Determine the (X, Y) coordinate at the center of the cell enclosing the given text.  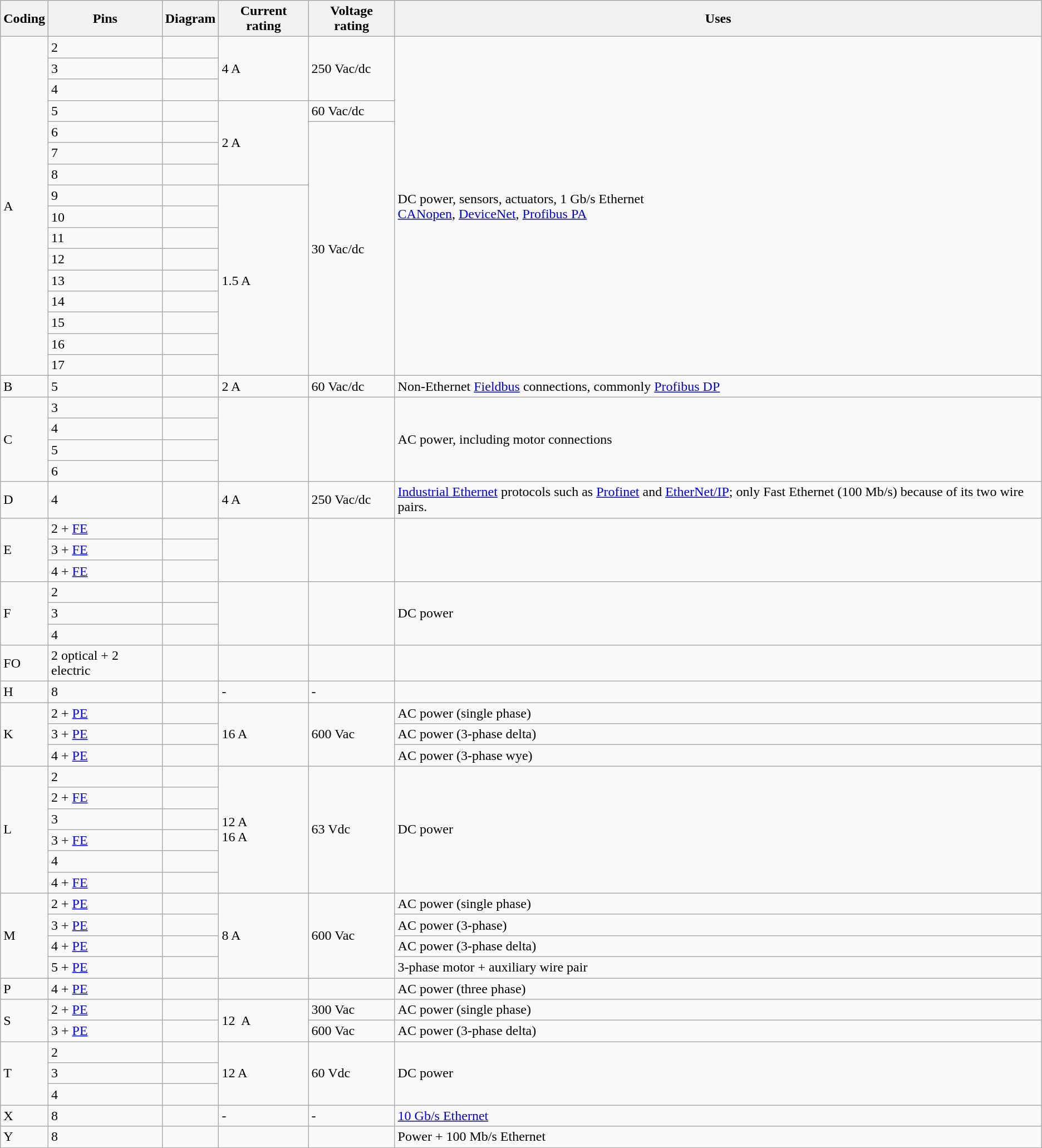
7 (106, 153)
17 (106, 365)
S (24, 1021)
C (24, 439)
11 (106, 238)
AC power (three phase) (718, 988)
15 (106, 323)
10 (106, 217)
T (24, 1073)
AC power (3-phase) (718, 925)
14 (106, 302)
H (24, 692)
E (24, 550)
AC power (3-phase wye) (718, 755)
8 A (264, 935)
10 Gb/s Ethernet (718, 1116)
9 (106, 195)
63 Vdc (352, 830)
300 Vac (352, 1010)
AC power, including motor connections (718, 439)
A (24, 206)
16 (106, 344)
X (24, 1116)
Current rating (264, 19)
16 A (264, 734)
Industrial Ethernet protocols such as Profinet and EtherNet/IP; only Fast Ethernet (100 Mb/s) because of its two wire pairs. (718, 500)
M (24, 935)
30 Vac/dc (352, 248)
3-phase motor + auxiliary wire pair (718, 967)
Coding (24, 19)
60 Vdc (352, 1073)
D (24, 500)
K (24, 734)
Power + 100 Mb/s Ethernet (718, 1137)
12 (106, 259)
F (24, 613)
Non-Ethernet Fieldbus connections, commonly Profibus DP (718, 386)
2 optical + 2 electric (106, 664)
Y (24, 1137)
1.5 A (264, 281)
L (24, 830)
B (24, 386)
P (24, 988)
5 + PE (106, 967)
12 A16 A (264, 830)
Pins (106, 19)
FO (24, 664)
13 (106, 280)
Voltage rating (352, 19)
Diagram (190, 19)
Uses (718, 19)
DC power, sensors, actuators, 1 Gb/s EthernetCANopen, DeviceNet, Profibus PA (718, 206)
